Identify which cell holds the provided text, then report its [X, Y] central coordinate. 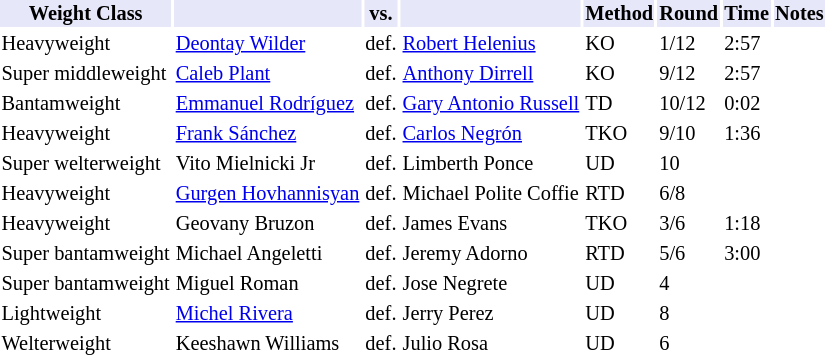
Gurgen Hovhannisyan [268, 194]
9/12 [689, 74]
6/8 [689, 194]
Anthony Dirrell [491, 74]
Lightweight [86, 314]
Bantamweight [86, 104]
3:00 [747, 254]
10/12 [689, 104]
4 [689, 284]
Robert Helenius [491, 44]
Jerry Perez [491, 314]
9/10 [689, 134]
Miguel Roman [268, 284]
Time [747, 14]
Emmanuel Rodríguez [268, 104]
James Evans [491, 224]
Vito Mielnicki Jr [268, 164]
1:36 [747, 134]
Gary Antonio Russell [491, 104]
Carlos Negrón [491, 134]
Round [689, 14]
Michael Polite Coffie [491, 194]
Jeremy Adorno [491, 254]
Caleb Plant [268, 74]
Michel Rivera [268, 314]
Jose Negrete [491, 284]
Limberth Ponce [491, 164]
vs. [381, 14]
Method [620, 14]
3/6 [689, 224]
Super middleweight [86, 74]
10 [689, 164]
Michael Angeletti [268, 254]
1:18 [747, 224]
Weight Class [86, 14]
Super welterweight [86, 164]
Deontay Wilder [268, 44]
8 [689, 314]
TD [620, 104]
1/12 [689, 44]
5/6 [689, 254]
0:02 [747, 104]
Frank Sánchez [268, 134]
Geovany Bruzon [268, 224]
